Extract the [x, y] coordinate from the center of the cell holding the provided text.  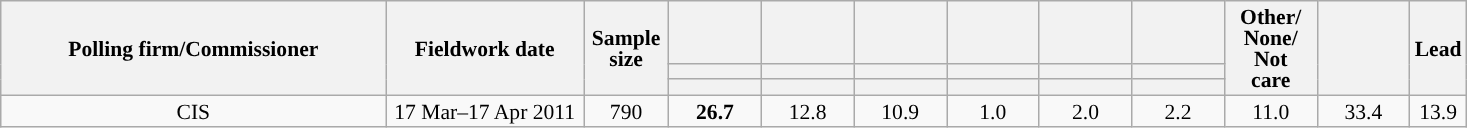
Lead [1438, 48]
Polling firm/Commissioner [194, 48]
26.7 [716, 110]
Sample size [626, 48]
2.2 [1178, 110]
790 [626, 110]
1.0 [992, 110]
Fieldwork date [485, 48]
11.0 [1270, 110]
17 Mar–17 Apr 2011 [485, 110]
Other/None/Notcare [1270, 48]
10.9 [900, 110]
13.9 [1438, 110]
2.0 [1086, 110]
33.4 [1364, 110]
12.8 [808, 110]
CIS [194, 110]
